Pinpoint the cell where the given text exists, returning its [X, Y] midpoint coordinate. 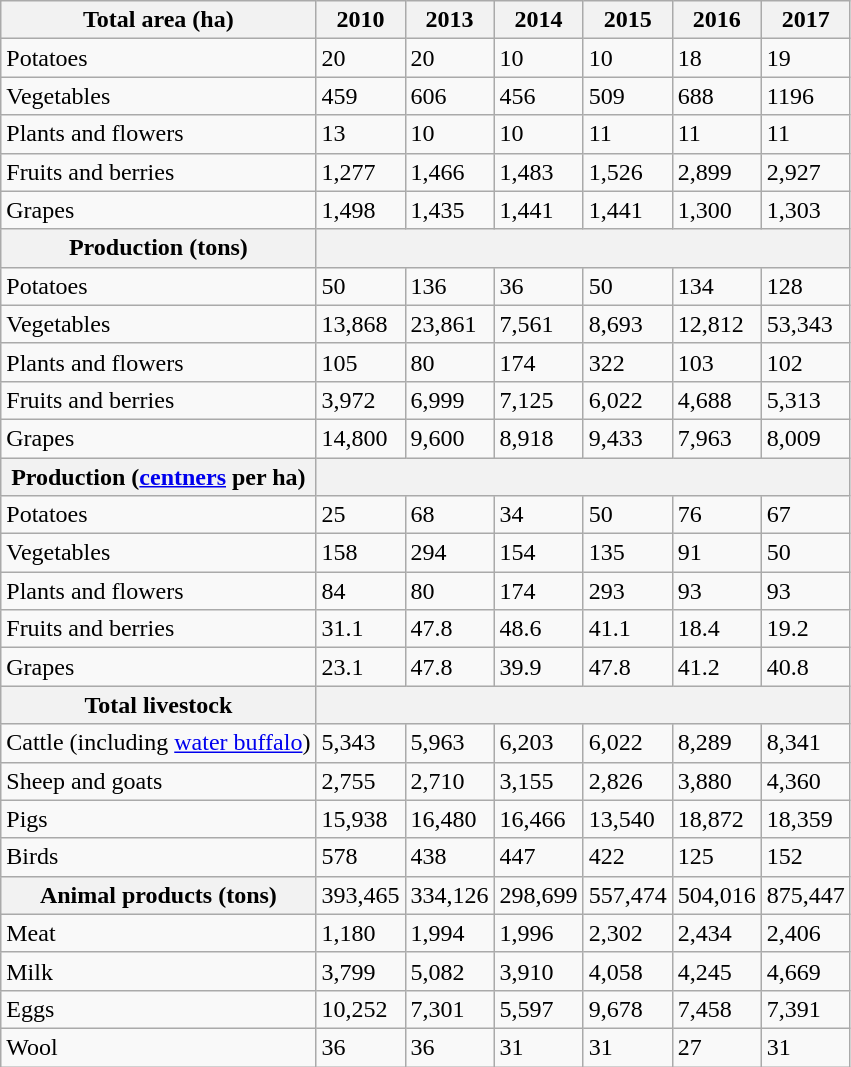
7,561 [538, 324]
48.6 [538, 629]
10,252 [360, 1009]
1196 [806, 96]
8,341 [806, 743]
18,872 [716, 819]
13,868 [360, 324]
102 [806, 362]
40.8 [806, 667]
9,600 [450, 438]
1,996 [538, 933]
1,435 [450, 210]
7,963 [716, 438]
1,300 [716, 210]
Production (centners per ha) [158, 477]
293 [628, 591]
504,016 [716, 895]
8,289 [716, 743]
16,480 [450, 819]
105 [360, 362]
152 [806, 857]
9,678 [628, 1009]
5,082 [450, 971]
15,938 [360, 819]
5,313 [806, 400]
2,899 [716, 172]
298,699 [538, 895]
7,458 [716, 1009]
31.1 [360, 629]
53,343 [806, 324]
4,688 [716, 400]
1,466 [450, 172]
8,693 [628, 324]
9,433 [628, 438]
3,155 [538, 781]
2017 [806, 20]
6,999 [450, 400]
76 [716, 515]
1,303 [806, 210]
13 [360, 134]
4,245 [716, 971]
136 [450, 286]
3,972 [360, 400]
2,826 [628, 781]
875,447 [806, 895]
34 [538, 515]
7,125 [538, 400]
334,126 [450, 895]
4,360 [806, 781]
Cattle (including water buffalo) [158, 743]
6,203 [538, 743]
23,861 [450, 324]
2,302 [628, 933]
3,880 [716, 781]
2010 [360, 20]
393,465 [360, 895]
1,277 [360, 172]
5,343 [360, 743]
2013 [450, 20]
2,927 [806, 172]
5,597 [538, 1009]
2,710 [450, 781]
84 [360, 591]
422 [628, 857]
3,910 [538, 971]
606 [450, 96]
16,466 [538, 819]
135 [628, 553]
103 [716, 362]
134 [716, 286]
27 [716, 1047]
1,483 [538, 172]
23.1 [360, 667]
1,994 [450, 933]
578 [360, 857]
Total livestock [158, 705]
322 [628, 362]
8,918 [538, 438]
688 [716, 96]
12,812 [716, 324]
2,755 [360, 781]
68 [450, 515]
5,963 [450, 743]
Birds [158, 857]
Milk [158, 971]
1,526 [628, 172]
8,009 [806, 438]
294 [450, 553]
14,800 [360, 438]
Pigs [158, 819]
Production (tons) [158, 248]
154 [538, 553]
Meat [158, 933]
4,669 [806, 971]
3,799 [360, 971]
7,301 [450, 1009]
39.9 [538, 667]
459 [360, 96]
7,391 [806, 1009]
18.4 [716, 629]
438 [450, 857]
19.2 [806, 629]
1,180 [360, 933]
509 [628, 96]
2,406 [806, 933]
1,498 [360, 210]
456 [538, 96]
Total area (ha) [158, 20]
128 [806, 286]
2016 [716, 20]
Wool [158, 1047]
557,474 [628, 895]
158 [360, 553]
18,359 [806, 819]
Sheep and goats [158, 781]
447 [538, 857]
125 [716, 857]
13,540 [628, 819]
2,434 [716, 933]
91 [716, 553]
Animal products (tons) [158, 895]
67 [806, 515]
41.2 [716, 667]
4,058 [628, 971]
25 [360, 515]
18 [716, 58]
Eggs [158, 1009]
19 [806, 58]
2015 [628, 20]
41.1 [628, 629]
2014 [538, 20]
